Extract the (x, y) coordinate from the center of the cell holding the provided text.  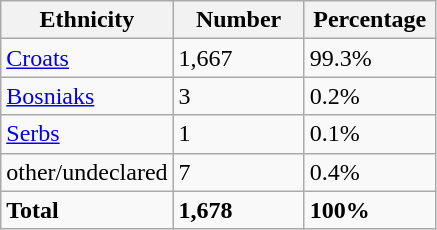
Number (238, 20)
Croats (87, 58)
3 (238, 96)
Ethnicity (87, 20)
Percentage (370, 20)
Total (87, 210)
0.4% (370, 172)
99.3% (370, 58)
Bosniaks (87, 96)
1,667 (238, 58)
7 (238, 172)
other/undeclared (87, 172)
100% (370, 210)
1 (238, 134)
Serbs (87, 134)
0.2% (370, 96)
1,678 (238, 210)
0.1% (370, 134)
